Search for the cell housing the specified text and yield its (X, Y) center coordinate. 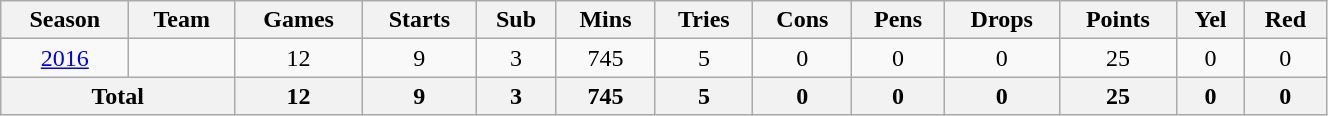
Tries (704, 20)
Total (118, 96)
Team (182, 20)
Points (1118, 20)
Mins (606, 20)
Red (1285, 20)
Games (299, 20)
2016 (65, 58)
Yel (1210, 20)
Drops (1002, 20)
Season (65, 20)
Cons (802, 20)
Sub (516, 20)
Starts (420, 20)
Pens (898, 20)
